Detect which cell encompasses the target text, then output its (X, Y) center coordinate. 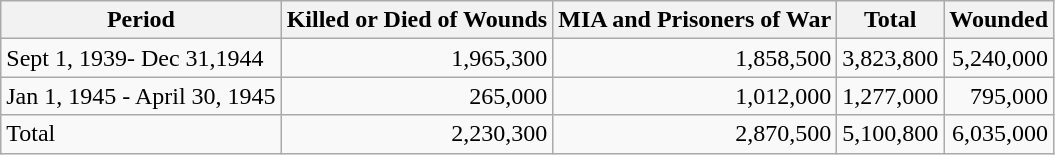
2,230,300 (417, 134)
Period (141, 20)
3,823,800 (890, 58)
265,000 (417, 96)
5,100,800 (890, 134)
Wounded (999, 20)
5,240,000 (999, 58)
Killed or Died of Wounds (417, 20)
1,012,000 (695, 96)
Jan 1, 1945 - April 30, 1945 (141, 96)
6,035,000 (999, 134)
MIA and Prisoners of War (695, 20)
1,965,300 (417, 58)
795,000 (999, 96)
1,858,500 (695, 58)
2,870,500 (695, 134)
1,277,000 (890, 96)
Sept 1, 1939- Dec 31,1944 (141, 58)
